Extract the [x, y] coordinate from the center of the cell holding the provided text.  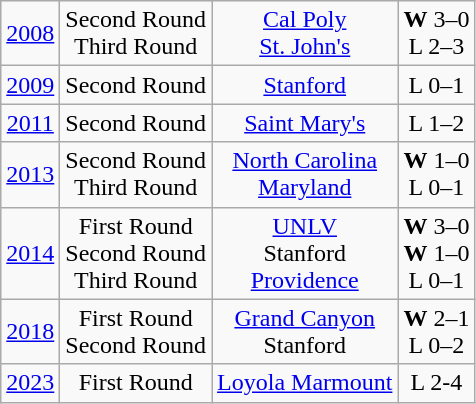
Grand CanyonStanford [305, 332]
2008 [30, 34]
First RoundSecond Round [136, 332]
L 1–2 [436, 123]
Cal PolySt. John's [305, 34]
North CarolinaMaryland [305, 174]
Stanford [305, 85]
2011 [30, 123]
W 2–1L 0–2 [436, 332]
W 1–0L 0–1 [436, 174]
2023 [30, 383]
Saint Mary's [305, 123]
L 2-4 [436, 383]
2014 [30, 253]
UNLVStanfordProvidence [305, 253]
L 0–1 [436, 85]
First Round [136, 383]
2013 [30, 174]
2018 [30, 332]
W 3–0 L 2–3 [436, 34]
2009 [30, 85]
W 3–0W 1–0L 0–1 [436, 253]
First RoundSecond RoundThird Round [136, 253]
Loyola Marmount [305, 383]
